Output the [X, Y] coordinate of the center of the cell containing the given text.  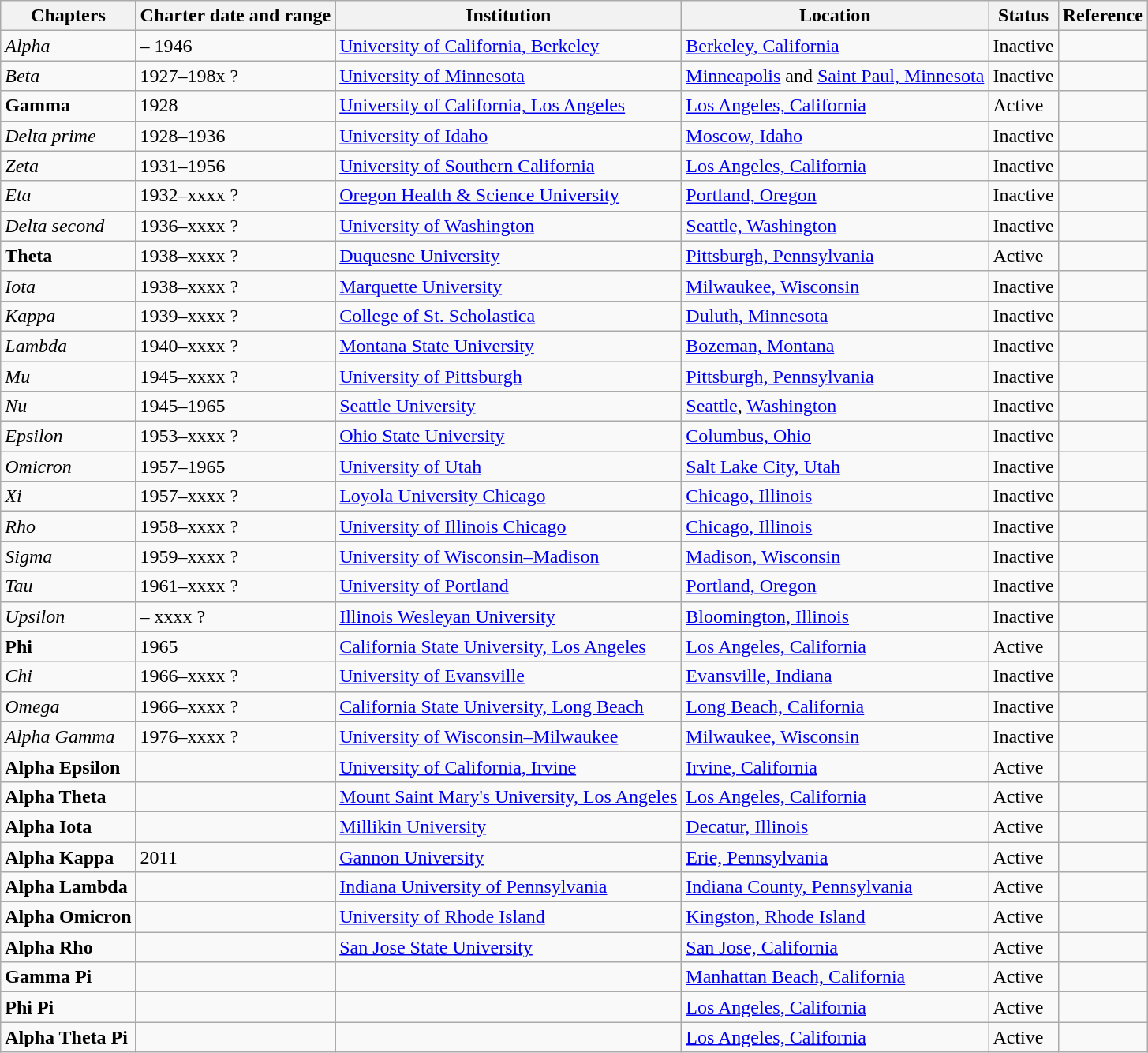
Beta [68, 76]
Institution [508, 16]
California State University, Los Angeles [508, 646]
San Jose, California [835, 947]
1931–1956 [235, 166]
– xxxx ? [235, 616]
Bozeman, Montana [835, 346]
Alpha Gamma [68, 736]
Duquesne University [508, 256]
Alpha Epsilon [68, 766]
Status [1023, 16]
Nu [68, 407]
Illinois Wesleyan University [508, 616]
Manhattan Beach, California [835, 977]
University of Pittsburgh [508, 377]
Indiana County, Pennsylvania [835, 887]
Alpha Lambda [68, 887]
1945–xxxx ? [235, 377]
1953–xxxx ? [235, 437]
University of Portland [508, 586]
Delta second [68, 226]
Iota [68, 286]
University of Evansville [508, 676]
University of California, Los Angeles [508, 106]
Charter date and range [235, 16]
Ohio State University [508, 437]
Seattle University [508, 407]
Epsilon [68, 437]
Moscow, Idaho [835, 136]
Alpha Rho [68, 947]
Reference [1103, 16]
Mu [68, 377]
University of Idaho [508, 136]
1958–xxxx ? [235, 526]
San Jose State University [508, 947]
1976–xxxx ? [235, 736]
Bloomington, Illinois [835, 616]
Evansville, Indiana [835, 676]
Chi [68, 676]
University of Rhode Island [508, 917]
Lambda [68, 346]
Gannon University [508, 856]
University of Utah [508, 467]
1957–1965 [235, 467]
Upsilon [68, 616]
University of Wisconsin–Milwaukee [508, 736]
Alpha [68, 46]
University of Washington [508, 226]
1961–xxxx ? [235, 586]
1945–1965 [235, 407]
1959–xxxx ? [235, 556]
Minneapolis and Saint Paul, Minnesota [835, 76]
2011 [235, 856]
College of St. Scholastica [508, 316]
Xi [68, 497]
University of Wisconsin–Madison [508, 556]
Tau [68, 586]
Alpha Theta Pi [68, 1037]
Phi [68, 646]
1940–xxxx ? [235, 346]
Alpha Theta [68, 796]
Kappa [68, 316]
Gamma Pi [68, 977]
Kingston, Rhode Island [835, 917]
Salt Lake City, Utah [835, 467]
Columbus, Ohio [835, 437]
Delta prime [68, 136]
1928–1936 [235, 136]
Oregon Health & Science University [508, 196]
Eta [68, 196]
Chapters [68, 16]
University of Illinois Chicago [508, 526]
1927–198x ? [235, 76]
Mount Saint Mary's University, Los Angeles [508, 796]
Berkeley, California [835, 46]
Millikin University [508, 826]
University of Southern California [508, 166]
University of California, Berkeley [508, 46]
California State University, Long Beach [508, 706]
Montana State University [508, 346]
1939–xxxx ? [235, 316]
1936–xxxx ? [235, 226]
Marquette University [508, 286]
Indiana University of Pennsylvania [508, 887]
Location [835, 16]
Irvine, California [835, 766]
Erie, Pennsylvania [835, 856]
Phi Pi [68, 1007]
Sigma [68, 556]
University of California, Irvine [508, 766]
Zeta [68, 166]
Alpha Iota [68, 826]
Loyola University Chicago [508, 497]
1928 [235, 106]
Omicron [68, 467]
– 1946 [235, 46]
1957–xxxx ? [235, 497]
Long Beach, California [835, 706]
Theta [68, 256]
Alpha Kappa [68, 856]
1965 [235, 646]
University of Minnesota [508, 76]
Decatur, Illinois [835, 826]
Omega [68, 706]
Rho [68, 526]
Alpha Omicron [68, 917]
Gamma [68, 106]
1932–xxxx ? [235, 196]
Madison, Wisconsin [835, 556]
Duluth, Minnesota [835, 316]
